Find where the given text appears and provide that cell's center as [X, Y] coordinate. 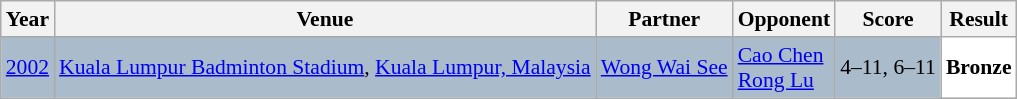
Bronze [979, 68]
Kuala Lumpur Badminton Stadium, Kuala Lumpur, Malaysia [325, 68]
Score [888, 19]
Result [979, 19]
Partner [664, 19]
Wong Wai See [664, 68]
Opponent [784, 19]
2002 [28, 68]
Cao Chen Rong Lu [784, 68]
Year [28, 19]
4–11, 6–11 [888, 68]
Venue [325, 19]
